Find where the given text appears and provide that cell's center as [x, y] coordinate. 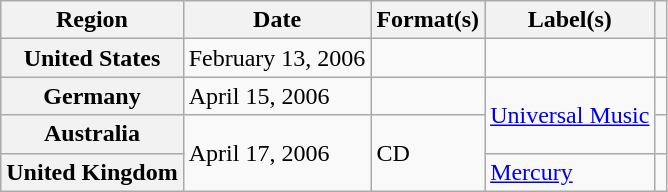
April 15, 2006 [277, 96]
Region [92, 20]
Date [277, 20]
Format(s) [428, 20]
Australia [92, 134]
CD [428, 153]
April 17, 2006 [277, 153]
Label(s) [570, 20]
United States [92, 58]
Mercury [570, 172]
United Kingdom [92, 172]
February 13, 2006 [277, 58]
Germany [92, 96]
Universal Music [570, 115]
